Search for the cell housing the specified text and yield its (x, y) center coordinate. 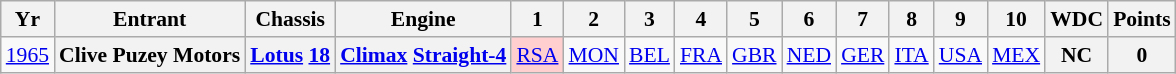
1965 (28, 55)
1 (537, 19)
10 (1016, 19)
2 (594, 19)
Lotus 18 (290, 55)
BEL (650, 55)
Engine (423, 19)
GER (862, 55)
MON (594, 55)
4 (701, 19)
Points (1142, 19)
FRA (701, 55)
WDC (1076, 19)
NC (1076, 55)
3 (650, 19)
8 (911, 19)
NED (809, 55)
5 (754, 19)
Yr (28, 19)
GBR (754, 55)
Clive Puzey Motors (150, 55)
7 (862, 19)
Climax Straight-4 (423, 55)
ITA (911, 55)
USA (960, 55)
0 (1142, 55)
RSA (537, 55)
6 (809, 19)
MEX (1016, 55)
Entrant (150, 19)
Chassis (290, 19)
9 (960, 19)
